From the cell containing the given text, extract its center point as (X, Y) coordinate. 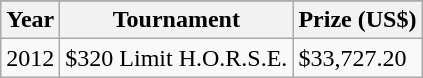
Year (30, 20)
Tournament (176, 20)
Prize (US$) (358, 20)
$33,727.20 (358, 58)
2012 (30, 58)
$320 Limit H.O.R.S.E. (176, 58)
